Scan for the cell matching the given text and deliver its (X, Y) coordinate at center. 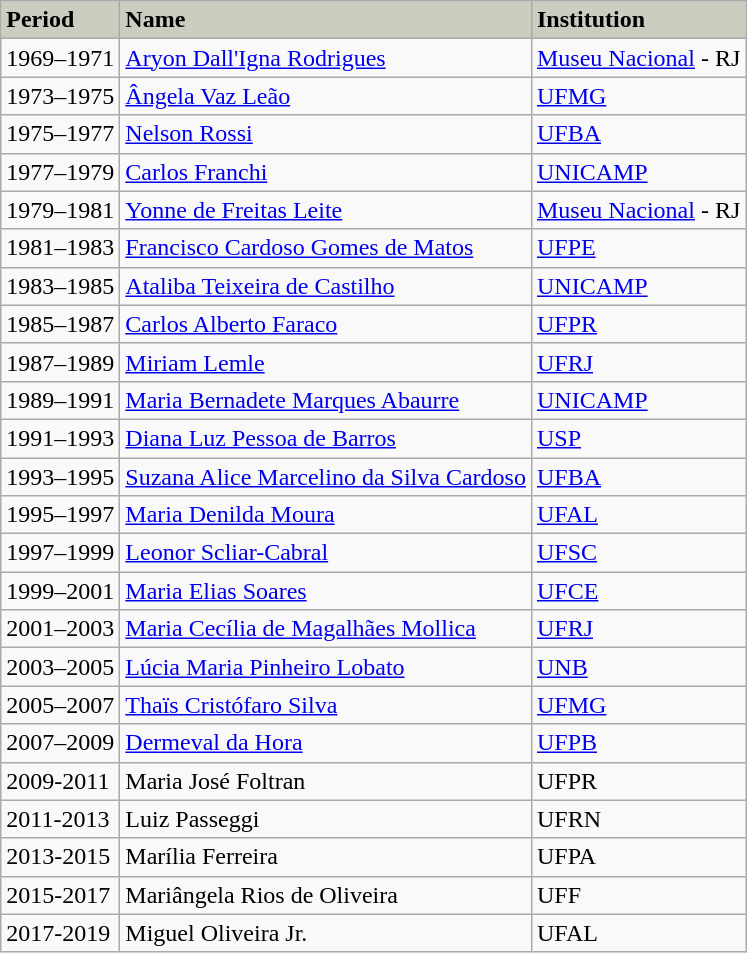
2015-2017 (60, 895)
1973–1975 (60, 96)
Maria Cecília de Magalhães Mollica (326, 629)
1995–1997 (60, 515)
1985–1987 (60, 324)
UFPA (638, 857)
UNB (638, 667)
Luiz Passeggi (326, 819)
1969–1971 (60, 58)
UFSC (638, 553)
1981–1983 (60, 248)
Ataliba Teixeira de Castilho (326, 286)
Carlos Franchi (326, 172)
2007–2009 (60, 743)
2013-2015 (60, 857)
1979–1981 (60, 210)
2003–2005 (60, 667)
Thaïs Cristófaro Silva (326, 705)
UFPB (638, 743)
1975–1977 (60, 134)
UFPE (638, 248)
Maria Bernadete Marques Abaurre (326, 400)
Marília Ferreira (326, 857)
Maria Denilda Moura (326, 515)
Period (60, 20)
2011-2013 (60, 819)
Nelson Rossi (326, 134)
UFCE (638, 591)
Francisco Cardoso Gomes de Matos (326, 248)
Maria José Foltran (326, 781)
Suzana Alice Marcelino da Silva Cardoso (326, 477)
Dermeval da Hora (326, 743)
1989–1991 (60, 400)
1991–1993 (60, 438)
Diana Luz Pessoa de Barros (326, 438)
1977–1979 (60, 172)
1993–1995 (60, 477)
Miriam Lemle (326, 362)
2001–2003 (60, 629)
Maria Elias Soares (326, 591)
Lúcia Maria Pinheiro Lobato (326, 667)
UFRN (638, 819)
USP (638, 438)
Name (326, 20)
2009-2011 (60, 781)
Mariângela Rios de Oliveira (326, 895)
2017-2019 (60, 933)
1983–1985 (60, 286)
1997–1999 (60, 553)
Miguel Oliveira Jr. (326, 933)
UFF (638, 895)
Ângela Vaz Leão (326, 96)
Aryon Dall'Igna Rodrigues (326, 58)
Leonor Scliar-Cabral (326, 553)
1987–1989 (60, 362)
Yonne de Freitas Leite (326, 210)
Institution (638, 20)
Carlos Alberto Faraco (326, 324)
2005–2007 (60, 705)
1999–2001 (60, 591)
